Find where the given text appears and provide that cell's center as (x, y) coordinate. 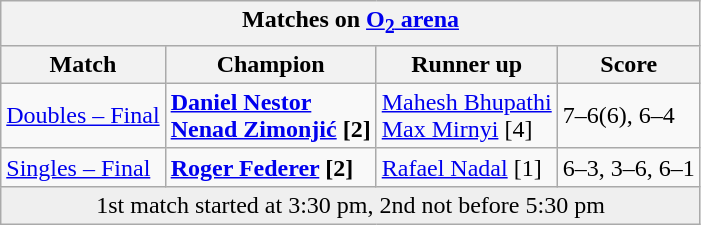
Mahesh Bhupathi Max Mirnyi [4] (466, 116)
Singles – Final (83, 167)
Runner up (466, 64)
Rafael Nadal [1] (466, 167)
1st match started at 3:30 pm, 2nd not before 5:30 pm (351, 205)
Matches on O2 arena (351, 23)
Roger Federer [2] (270, 167)
Daniel Nestor Nenad Zimonjić [2] (270, 116)
6–3, 3–6, 6–1 (628, 167)
Match (83, 64)
Score (628, 64)
Doubles – Final (83, 116)
Champion (270, 64)
7–6(6), 6–4 (628, 116)
